Detect which cell encompasses the target text, then output its (X, Y) center coordinate. 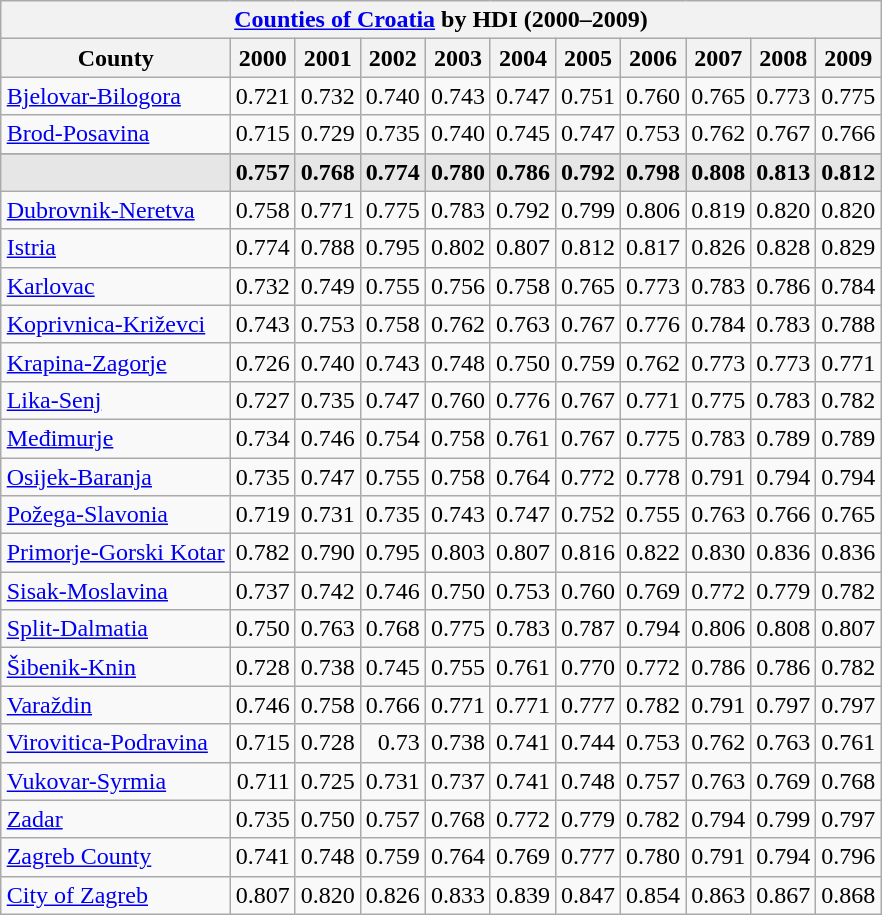
0.867 (784, 895)
0.830 (718, 553)
0.798 (654, 172)
0.847 (588, 895)
2002 (392, 58)
0.813 (784, 172)
2009 (848, 58)
Zagreb County (116, 857)
Požega-Slavonia (116, 515)
Sisak-Moslavina (116, 591)
0.744 (588, 743)
Varaždin (116, 705)
Osijek-Baranja (116, 477)
2000 (262, 58)
Brod-Posavina (116, 134)
0.787 (588, 629)
Međimurje (116, 438)
0.725 (328, 781)
0.742 (328, 591)
0.829 (848, 248)
2003 (458, 58)
0.770 (588, 667)
0.854 (654, 895)
0.819 (718, 210)
0.749 (328, 286)
Virovitica-Podravina (116, 743)
Primorje-Gorski Kotar (116, 553)
0.863 (718, 895)
0.734 (262, 438)
Karlovac (116, 286)
0.828 (784, 248)
0.73 (392, 743)
0.796 (848, 857)
Istria (116, 248)
0.822 (654, 553)
0.752 (588, 515)
0.839 (522, 895)
0.802 (458, 248)
Counties of Croatia by HDI (2000–2009) (441, 20)
Koprivnica-Križevci (116, 324)
0.817 (654, 248)
0.790 (328, 553)
County (116, 58)
0.803 (458, 553)
0.719 (262, 515)
Lika-Senj (116, 400)
2005 (588, 58)
2008 (784, 58)
0.816 (588, 553)
0.727 (262, 400)
Bjelovar-Bilogora (116, 96)
0.751 (588, 96)
0.729 (328, 134)
Dubrovnik-Neretva (116, 210)
Vukovar-Syrmia (116, 781)
City of Zagreb (116, 895)
0.833 (458, 895)
Split-Dalmatia (116, 629)
0.721 (262, 96)
2007 (718, 58)
0.868 (848, 895)
0.726 (262, 362)
2006 (654, 58)
Zadar (116, 819)
0.756 (458, 286)
0.778 (654, 477)
Krapina-Zagorje (116, 362)
2004 (522, 58)
Šibenik-Knin (116, 667)
0.711 (262, 781)
2001 (328, 58)
0.754 (392, 438)
